Determine the [X, Y] coordinate at the center of the cell enclosing the given text.  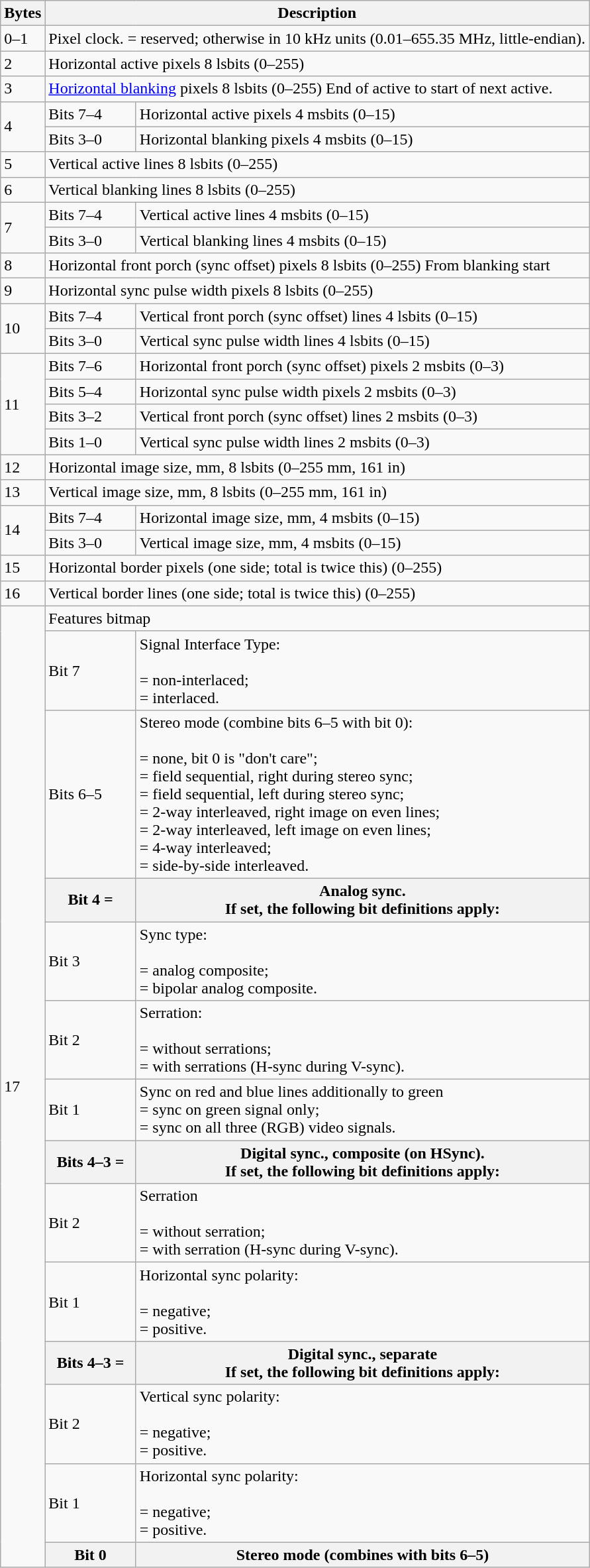
Vertical border lines (one side; total is twice this) (0–255) [317, 593]
Horizontal blanking pixels 8 lsbits (0–255) End of active to start of next active. [317, 89]
Horizontal front porch (sync offset) pixels 2 msbits (0–3) [362, 366]
Bit 7 [90, 671]
Bits 1–0 [90, 442]
10 [23, 329]
Vertical image size, mm, 8 lsbits (0–255 mm, 161 in) [317, 492]
Pixel clock. = reserved; otherwise in 10 kHz units (0.01–655.35 MHz, little-endian). [317, 38]
Horizontal image size, mm, 4 msbits (0–15) [362, 518]
Horizontal blanking pixels 4 msbits (0–15) [362, 139]
Horizontal front porch (sync offset) pixels 8 lsbits (0–255) From blanking start [317, 265]
13 [23, 492]
14 [23, 530]
Sync on red and blue lines additionally to green = sync on green signal only; = sync on all three (RGB) video signals. [362, 1110]
Vertical sync pulse width lines 4 lsbits (0–15) [362, 341]
Horizontal sync pulse width pixels 8 lsbits (0–255) [317, 290]
12 [23, 467]
Bits 5–4 [90, 392]
Vertical sync polarity: = negative; = positive. [362, 1424]
Bits 6–5 [90, 794]
Serration: = without serrations; = with serrations (H-sync during V-sync). [362, 1040]
8 [23, 265]
Vertical blanking lines 8 lsbits (0–255) [317, 190]
Bits 3–2 [90, 417]
3 [23, 89]
11 [23, 404]
Vertical sync pulse width lines 2 msbits (0–3) [362, 442]
Bit 4 = [90, 900]
Vertical blanking lines 4 msbits (0–15) [362, 240]
15 [23, 568]
9 [23, 290]
17 [23, 1087]
16 [23, 593]
Digital sync., composite (on HSync). If set, the following bit definitions apply: [362, 1162]
Description [317, 13]
Bit 3 [90, 961]
Vertical front porch (sync offset) lines 4 lsbits (0–15) [362, 316]
Vertical active lines 4 msbits (0–15) [362, 215]
4 [23, 127]
Horizontal image size, mm, 8 lsbits (0–255 mm, 161 in) [317, 467]
Sync type: = analog composite; = bipolar analog composite. [362, 961]
Digital sync., separate If set, the following bit definitions apply: [362, 1363]
2 [23, 64]
Analog sync. If set, the following bit definitions apply: [362, 900]
Horizontal sync pulse width pixels 2 msbits (0–3) [362, 392]
7 [23, 227]
Horizontal active pixels 8 lsbits (0–255) [317, 64]
Stereo mode (combines with bits 6–5) [362, 1555]
Bit 0 [90, 1555]
Bytes [23, 13]
0–1 [23, 38]
Horizontal active pixels 4 msbits (0–15) [362, 114]
Horizontal border pixels (one side; total is twice this) (0–255) [317, 568]
Vertical active lines 8 lsbits (0–255) [317, 164]
6 [23, 190]
5 [23, 164]
Bits 7–6 [90, 366]
Signal Interface Type: = non-interlaced; = interlaced. [362, 671]
Serration = without serration; = with serration (H-sync during V-sync). [362, 1223]
Features bitmap [317, 618]
Vertical image size, mm, 4 msbits (0–15) [362, 543]
Vertical front porch (sync offset) lines 2 msbits (0–3) [362, 417]
